Pinpoint the cell where the given text exists, returning its (x, y) midpoint coordinate. 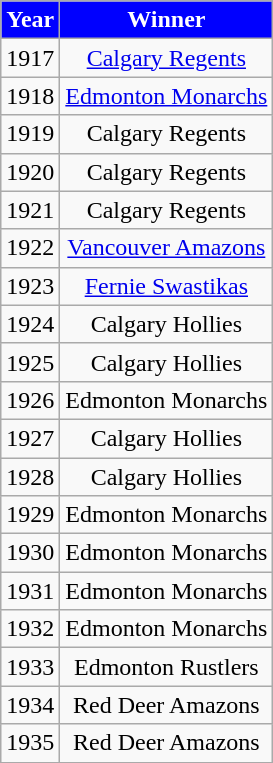
1923 (30, 286)
1925 (30, 362)
1928 (30, 477)
1922 (30, 248)
1929 (30, 515)
1930 (30, 553)
1933 (30, 667)
1917 (30, 58)
1926 (30, 400)
Edmonton Rustlers (166, 667)
1934 (30, 705)
1935 (30, 743)
1927 (30, 438)
1931 (30, 591)
1919 (30, 134)
Vancouver Amazons (166, 248)
1918 (30, 96)
Year (30, 20)
1932 (30, 629)
1921 (30, 210)
Fernie Swastikas (166, 286)
1924 (30, 324)
1920 (30, 172)
Winner (166, 20)
